Locate the cell with the specified text and output its (X, Y) center coordinate. 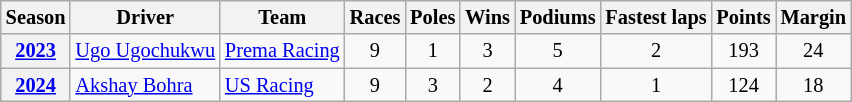
Podiums (558, 17)
Akshay Bohra (145, 85)
Wins (488, 17)
Season (36, 17)
Races (376, 17)
Margin (814, 17)
193 (744, 51)
18 (814, 85)
124 (744, 85)
Points (744, 17)
Prema Racing (282, 51)
2024 (36, 85)
US Racing (282, 85)
Driver (145, 17)
Ugo Ugochukwu (145, 51)
Team (282, 17)
4 (558, 85)
2023 (36, 51)
Fastest laps (656, 17)
5 (558, 51)
24 (814, 51)
Poles (432, 17)
